Detect which cell encompasses the target text, then output its (X, Y) center coordinate. 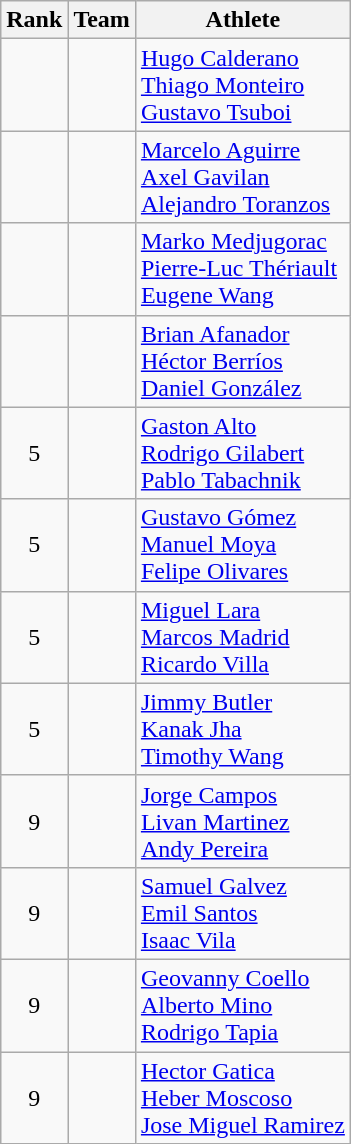
Gustavo GómezManuel MoyaFelipe Olivares (242, 545)
Rank (34, 20)
Brian AfanadorHéctor BerríosDaniel González (242, 361)
Marko MedjugoracPierre-Luc ThériaultEugene Wang (242, 269)
Hugo CalderanoThiago MonteiroGustavo Tsuboi (242, 85)
Gaston AltoRodrigo GilabertPablo Tabachnik (242, 453)
Samuel GalvezEmil SantosIsaac Vila (242, 913)
Team (102, 20)
Jimmy ButlerKanak JhaTimothy Wang (242, 729)
Hector GaticaHeber MoscosoJose Miguel Ramirez (242, 1098)
Geovanny CoelloAlberto MinoRodrigo Tapia (242, 1005)
Marcelo AguirreAxel GavilanAlejandro Toranzos (242, 177)
Miguel LaraMarcos MadridRicardo Villa (242, 637)
Athlete (242, 20)
Jorge CamposLivan MartinezAndy Pereira (242, 821)
